Locate the cell with the specified text and output its [X, Y] center coordinate. 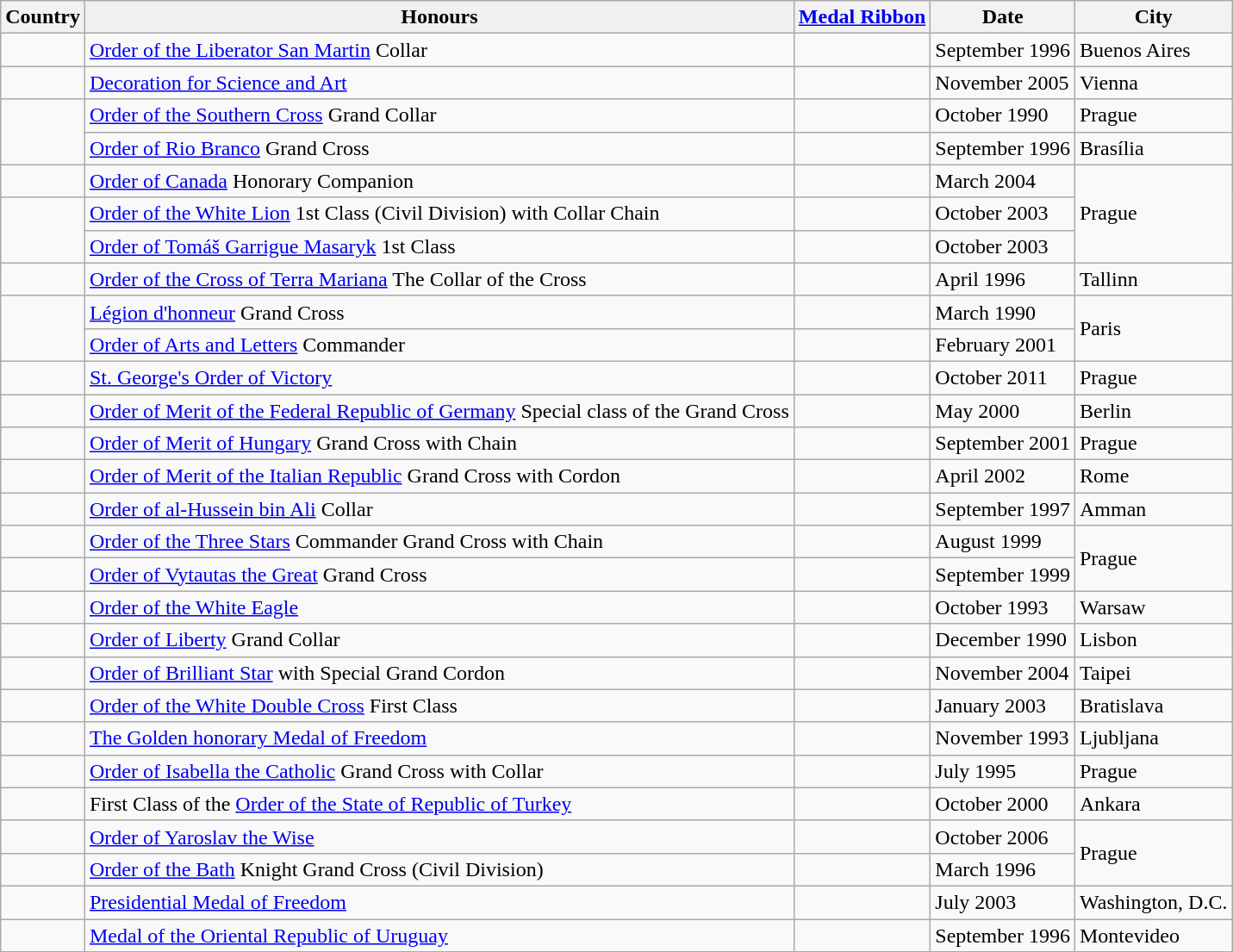
Rome [1153, 476]
Order of Yaroslav the Wise [439, 837]
November 2005 [1003, 83]
September 1999 [1003, 575]
October 2000 [1003, 804]
August 1999 [1003, 542]
March 2004 [1003, 181]
October 1993 [1003, 607]
First Class of the Order of the State of Republic of Turkey [439, 804]
Order of Brilliant Star with Special Grand Cordon [439, 673]
April 2002 [1003, 476]
Ankara [1153, 804]
Order of Canada Honorary Companion [439, 181]
Order of Vytautas the Great Grand Cross [439, 575]
Order of Merit of Hungary Grand Cross with Chain [439, 444]
July 2003 [1003, 902]
Bratislava [1153, 706]
Medal Ribbon [862, 17]
Tallinn [1153, 279]
November 2004 [1003, 673]
Légion d'honneur Grand Cross [439, 312]
January 2003 [1003, 706]
Paris [1153, 328]
May 2000 [1003, 411]
April 1996 [1003, 279]
Ljubljana [1153, 738]
Date [1003, 17]
Decoration for Science and Art [439, 83]
The Golden honorary Medal of Freedom [439, 738]
Buenos Aires [1153, 50]
Order of the White Lion 1st Class (Civil Division) with Collar Chain [439, 214]
Order of Merit of the Italian Republic Grand Cross with Cordon [439, 476]
March 1990 [1003, 312]
Washington, D.C. [1153, 902]
July 1995 [1003, 771]
Berlin [1153, 411]
Vienna [1153, 83]
Order of al-Hussein bin Ali Collar [439, 509]
Order of the White Double Cross First Class [439, 706]
December 1990 [1003, 640]
October 2006 [1003, 837]
October 1990 [1003, 115]
Order of Isabella the Catholic Grand Cross with Collar [439, 771]
Montevideo [1153, 935]
Order of the Cross of Terra Mariana The Collar of the Cross [439, 279]
September 2001 [1003, 444]
Medal of the Oriental Republic of Uruguay [439, 935]
Order of Arts and Letters Commander [439, 345]
September 1997 [1003, 509]
Amman [1153, 509]
Lisbon [1153, 640]
Order of Liberty Grand Collar [439, 640]
Brasília [1153, 148]
Order of Tomáš Garrigue Masaryk 1st Class [439, 246]
Order of the Liberator San Martin Collar [439, 50]
Order of the Southern Cross Grand Collar [439, 115]
Country [43, 17]
Honours [439, 17]
Order of the Bath Knight Grand Cross (Civil Division) [439, 869]
City [1153, 17]
November 1993 [1003, 738]
St. George's Order of Victory [439, 377]
Order of the Three Stars Commander Grand Cross with Chain [439, 542]
Order of Rio Branco Grand Cross [439, 148]
March 1996 [1003, 869]
Warsaw [1153, 607]
February 2001 [1003, 345]
Taipei [1153, 673]
Order of Merit of the Federal Republic of Germany Special class of the Grand Cross [439, 411]
October 2011 [1003, 377]
Order of the White Eagle [439, 607]
Presidential Medal of Freedom [439, 902]
